Output the (X, Y) coordinate of the center of the cell containing the given text.  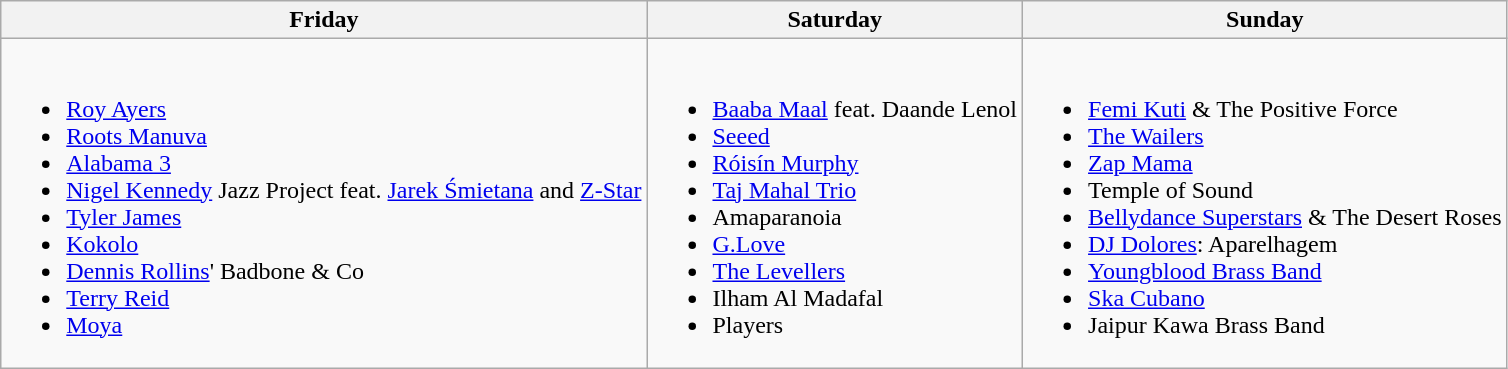
Roy AyersRoots ManuvaAlabama 3Nigel Kennedy Jazz Project feat. Jarek Śmietana and Z-StarTyler JamesKokoloDennis Rollins' Badbone & CoTerry ReidMoya (324, 204)
Saturday (835, 20)
Baaba Maal feat. Daande LenolSeeedRóisín MurphyTaj Mahal TrioAmaparanoiaG.LoveThe LevellersIlham Al MadafalPlayers (835, 204)
Friday (324, 20)
Sunday (1266, 20)
